Return [x, y] of the center of cell containing provided text 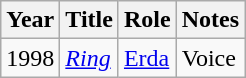
Erda [147, 58]
1998 [30, 58]
Year [30, 20]
Notes [210, 20]
Ring [90, 58]
Voice [210, 58]
Role [147, 20]
Title [90, 20]
